Return (X, Y) of the center of cell containing provided text 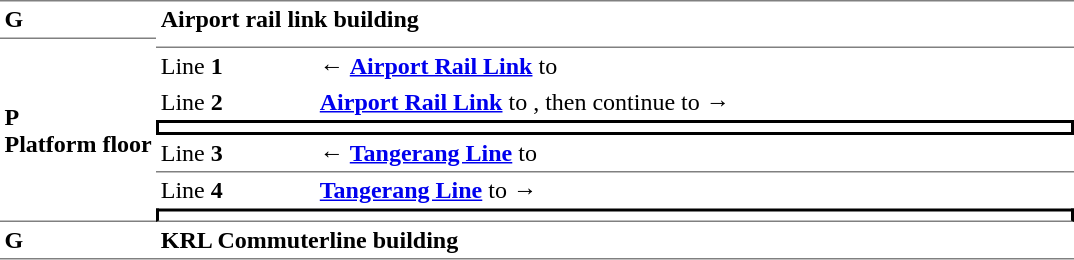
Line 2 (236, 102)
Line 1 (236, 65)
PPlatform floor (78, 130)
Airport rail link building (615, 19)
Tangerang Line to → (694, 190)
KRL Commuterline building (615, 241)
Airport Rail Link to , then continue to → (694, 102)
← Tangerang Line to (694, 153)
Line 3 (236, 153)
← Airport Rail Link to (694, 65)
Line 4 (236, 190)
